Provide the (X, Y) coordinate of the cell's center where the given text is located.  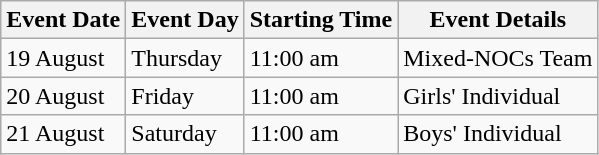
Friday (185, 96)
Saturday (185, 134)
Mixed-NOCs Team (498, 58)
Girls' Individual (498, 96)
Thursday (185, 58)
Event Details (498, 20)
21 August (64, 134)
Boys' Individual (498, 134)
Event Date (64, 20)
Starting Time (321, 20)
19 August (64, 58)
20 August (64, 96)
Event Day (185, 20)
